Determine the (X, Y) coordinate at the center of the cell enclosing the given text.  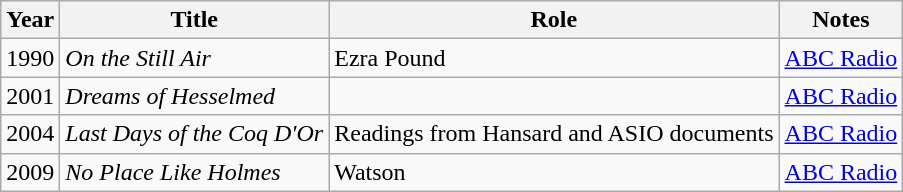
Readings from Hansard and ASIO documents (554, 134)
2001 (30, 96)
On the Still Air (194, 58)
Dreams of Hesselmed (194, 96)
1990 (30, 58)
No Place Like Holmes (194, 172)
Watson (554, 172)
Year (30, 20)
Notes (841, 20)
Title (194, 20)
Ezra Pound (554, 58)
Role (554, 20)
Last Days of the Coq D'Or (194, 134)
2004 (30, 134)
2009 (30, 172)
